Search for the cell housing the specified text and yield its [x, y] center coordinate. 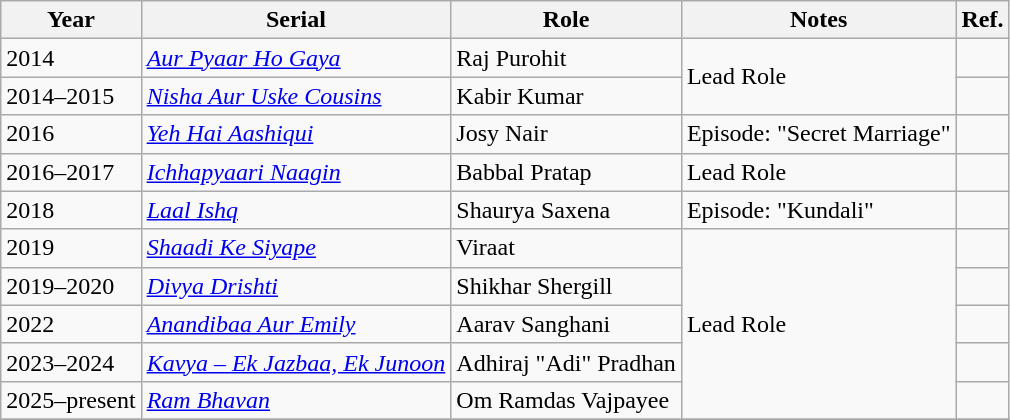
Anandibaa Aur Emily [296, 324]
Babbal Pratap [566, 172]
Viraat [566, 248]
Om Ramdas Vajpayee [566, 400]
Raj Purohit [566, 58]
2019 [71, 248]
Shikhar Shergill [566, 286]
Episode: "Secret Marriage" [818, 134]
Nisha Aur Uske Cousins [296, 96]
2023–2024 [71, 362]
Shaadi Ke Siyape [296, 248]
Year [71, 20]
Aur Pyaar Ho Gaya [296, 58]
Notes [818, 20]
Kabir Kumar [566, 96]
Ref. [982, 20]
Josy Nair [566, 134]
2019–2020 [71, 286]
Adhiraj "Adi" Pradhan [566, 362]
Ichhapyaari Naagin [296, 172]
2014–2015 [71, 96]
Laal Ishq [296, 210]
Episode: "Kundali" [818, 210]
Aarav Sanghani [566, 324]
Yeh Hai Aashiqui [296, 134]
2025–present [71, 400]
Divya Drishti [296, 286]
Serial [296, 20]
2014 [71, 58]
Ram Bhavan [296, 400]
Kavya – Ek Jazbaa, Ek Junoon [296, 362]
2018 [71, 210]
2022 [71, 324]
Role [566, 20]
Shaurya Saxena [566, 210]
2016 [71, 134]
2016–2017 [71, 172]
